Locate the cell with the specified text and output its [X, Y] center coordinate. 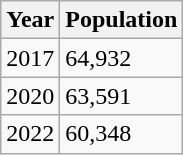
2022 [30, 134]
63,591 [122, 96]
2020 [30, 96]
Population [122, 20]
2017 [30, 58]
64,932 [122, 58]
60,348 [122, 134]
Year [30, 20]
